For the text-containing cell, return its midpoint in (x, y) coordinate format. 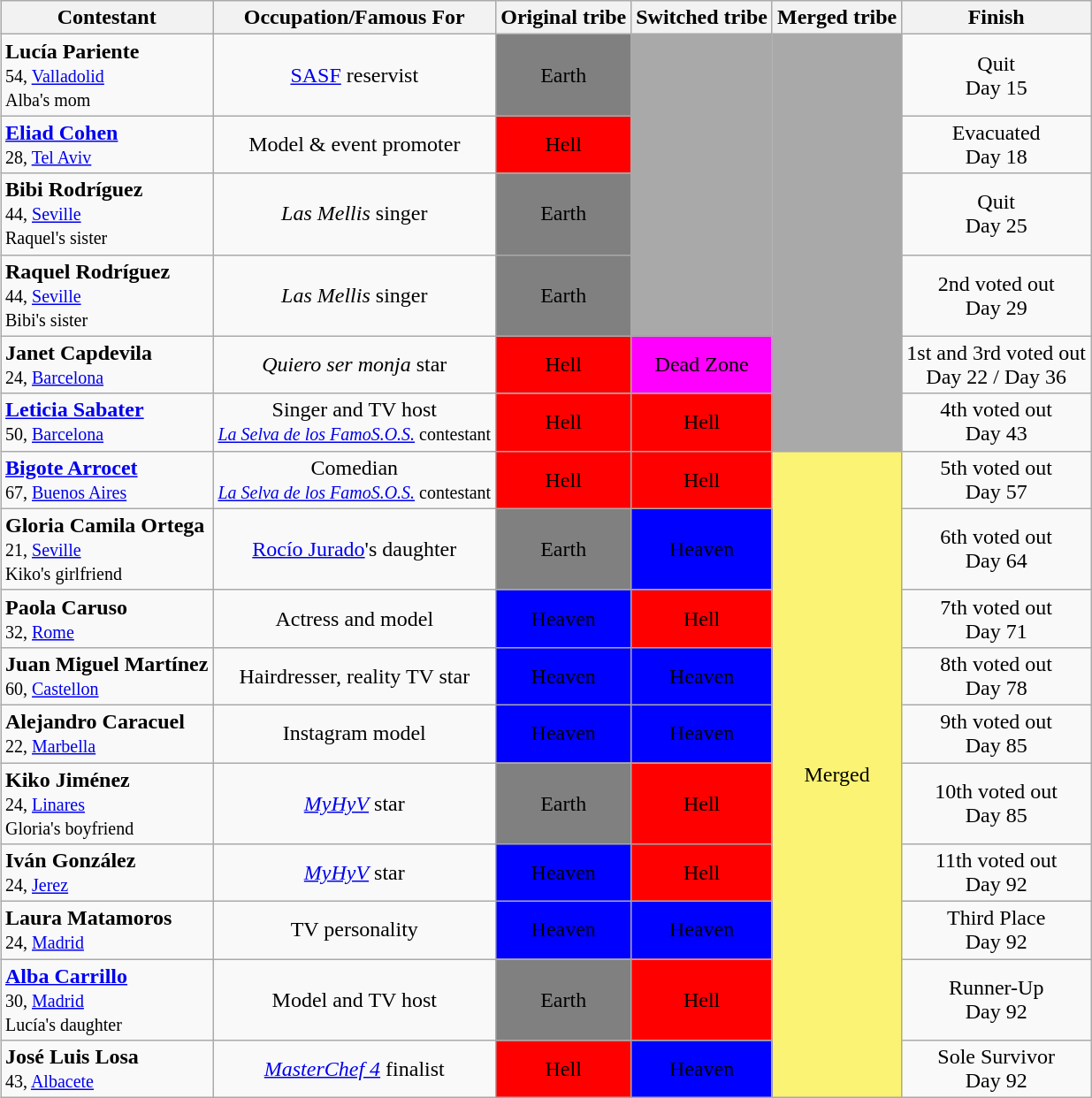
Alba Carrillo30, MadridLucía's daughter (106, 1000)
SASF reservist (355, 75)
José Luis Losa43, Albacete (106, 1070)
Sole SurvivorDay 92 (997, 1070)
10th voted outDay 85 (997, 803)
Kiko Jiménez24, LinaresGloria's boyfriend (106, 803)
MasterChef 4 finalist (355, 1070)
Alejandro Caracuel22, Marbella (106, 734)
8th voted outDay 78 (997, 675)
Original tribe (564, 18)
QuitDay 25 (997, 214)
Finish (997, 18)
Quiero ser monja star (355, 364)
Switched tribe (702, 18)
Lucía Pariente54, ValladolidAlba's mom (106, 75)
Runner-UpDay 92 (997, 1000)
Raquel Rodríguez44, SevilleBibi's sister (106, 295)
Hairdresser, reality TV star (355, 675)
9th voted outDay 85 (997, 734)
TV personality (355, 930)
Eliad Cohen28, Tel Aviv (106, 145)
QuitDay 15 (997, 75)
Model & event promoter (355, 145)
7th voted outDay 71 (997, 619)
Leticia Sabater50, Barcelona (106, 423)
11th voted outDay 92 (997, 873)
Singer and TV hostLa Selva de los FamoS.O.S. contestant (355, 423)
Gloria Camila Ortega21, SevilleKiko's girlfriend (106, 549)
Third PlaceDay 92 (997, 930)
Rocío Jurado's daughter (355, 549)
5th voted outDay 57 (997, 479)
Iván González24, Jerez (106, 873)
Paola Caruso32, Rome (106, 619)
Actress and model (355, 619)
Bigote Arrocet67, Buenos Aires (106, 479)
Instagram model (355, 734)
Laura Matamoros24, Madrid (106, 930)
Dead Zone (702, 364)
Merged tribe (836, 18)
6th voted outDay 64 (997, 549)
Model and TV host (355, 1000)
Bibi Rodríguez44, SevilleRaquel's sister (106, 214)
4th voted outDay 43 (997, 423)
1st and 3rd voted outDay 22 / Day 36 (997, 364)
ComedianLa Selva de los FamoS.O.S. contestant (355, 479)
Occupation/Famous For (355, 18)
Merged (836, 774)
Juan Miguel Martínez60, Castellon (106, 675)
Contestant (106, 18)
Janet Capdevila24, Barcelona (106, 364)
EvacuatedDay 18 (997, 145)
2nd voted outDay 29 (997, 295)
